Locate the cell with the specified text and output its [x, y] center coordinate. 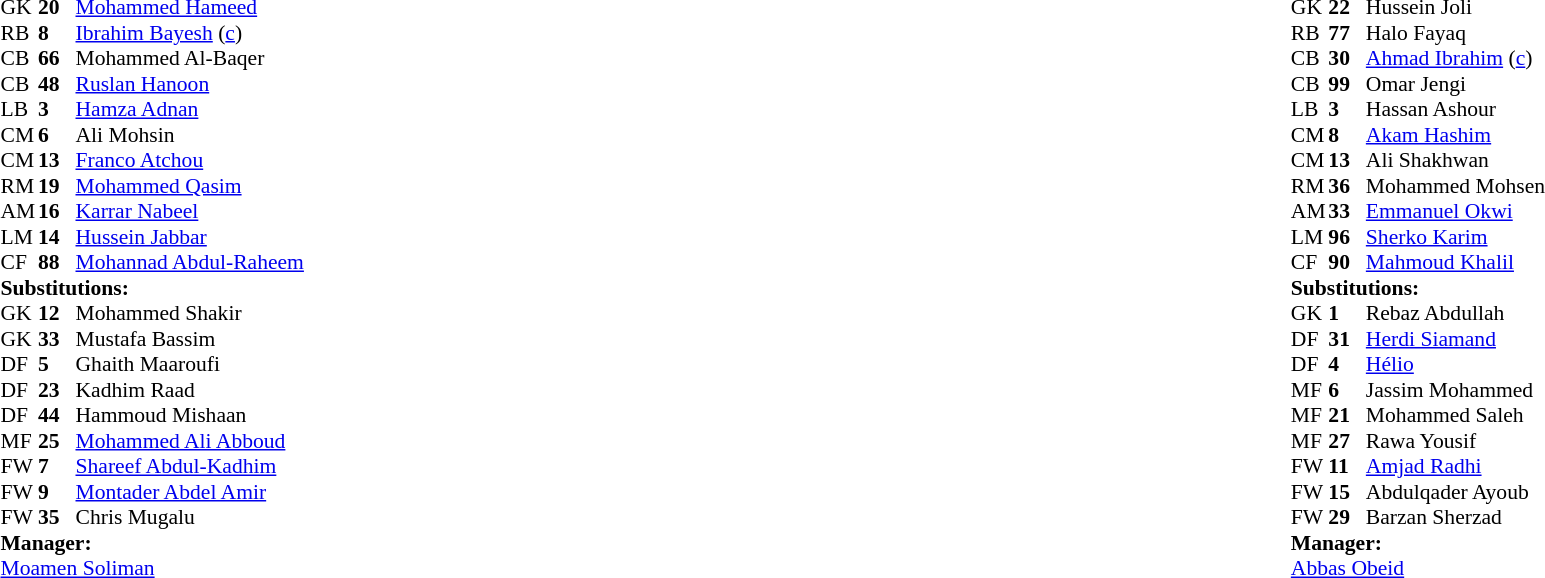
35 [57, 517]
16 [57, 211]
14 [57, 237]
Herdi Siamand [1456, 339]
11 [1347, 467]
Shareef Abdul-Kadhim [190, 467]
Abdulqader Ayoub [1456, 492]
12 [57, 313]
Mohammed Shakir [190, 313]
Emmanuel Okwi [1456, 211]
Montader Abdel Amir [190, 492]
19 [57, 186]
Rawa Yousif [1456, 441]
1 [1347, 313]
Amjad Radhi [1456, 467]
99 [1347, 84]
29 [1347, 517]
4 [1347, 365]
Sherko Karim [1456, 237]
Jassim Mohammed [1456, 390]
96 [1347, 237]
Hélio [1456, 365]
31 [1347, 339]
9 [57, 492]
Ahmad Ibrahim (c) [1456, 59]
Chris Mugalu [190, 517]
Halo Fayaq [1456, 33]
Barzan Sherzad [1456, 517]
Ruslan Hanoon [190, 84]
90 [1347, 263]
Mahmoud Khalil [1456, 263]
Hussein Jabbar [190, 237]
Ali Shakhwan [1456, 161]
27 [1347, 441]
Ibrahim Bayesh (c) [190, 33]
Hassan Ashour [1456, 109]
Mustafa Bassim [190, 339]
77 [1347, 33]
Karrar Nabeel [190, 211]
Mohammed Saleh [1456, 415]
7 [57, 467]
23 [57, 390]
Hammoud Mishaan [190, 415]
Mohammed Ali Abboud [190, 441]
5 [57, 365]
66 [57, 59]
Ghaith Maaroufi [190, 365]
21 [1347, 415]
Mohannad Abdul-Raheem [190, 263]
Akam Hashim [1456, 135]
15 [1347, 492]
88 [57, 263]
Rebaz Abdullah [1456, 313]
30 [1347, 59]
44 [57, 415]
48 [57, 84]
Mohammed Qasim [190, 186]
36 [1347, 186]
Mohammed Al-Baqer [190, 59]
Hamza Adnan [190, 109]
Ali Mohsin [190, 135]
Franco Atchou [190, 161]
Omar Jengi [1456, 84]
25 [57, 441]
Kadhim Raad [190, 390]
Mohammed Mohsen [1456, 186]
